Find where the given text appears and provide that cell's center as (x, y) coordinate. 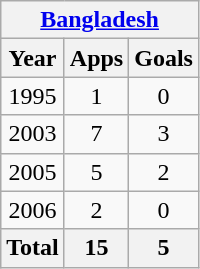
1995 (33, 96)
Bangladesh (100, 20)
3 (164, 134)
2006 (33, 210)
15 (96, 248)
1 (96, 96)
2005 (33, 172)
2003 (33, 134)
Total (33, 248)
Goals (164, 58)
Year (33, 58)
Apps (96, 58)
7 (96, 134)
